Return the [X, Y] coordinate for the center point of the cell that contains the specified text.  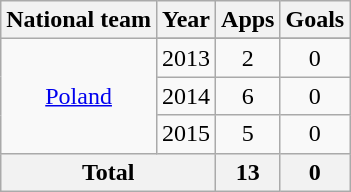
2013 [186, 58]
13 [248, 172]
Year [186, 20]
2014 [186, 96]
5 [248, 134]
Poland [79, 96]
2015 [186, 134]
National team [79, 20]
Total [108, 172]
6 [248, 96]
2 [248, 58]
Goals [315, 20]
Apps [248, 20]
